From the cell containing the given text, extract its center point as (x, y) coordinate. 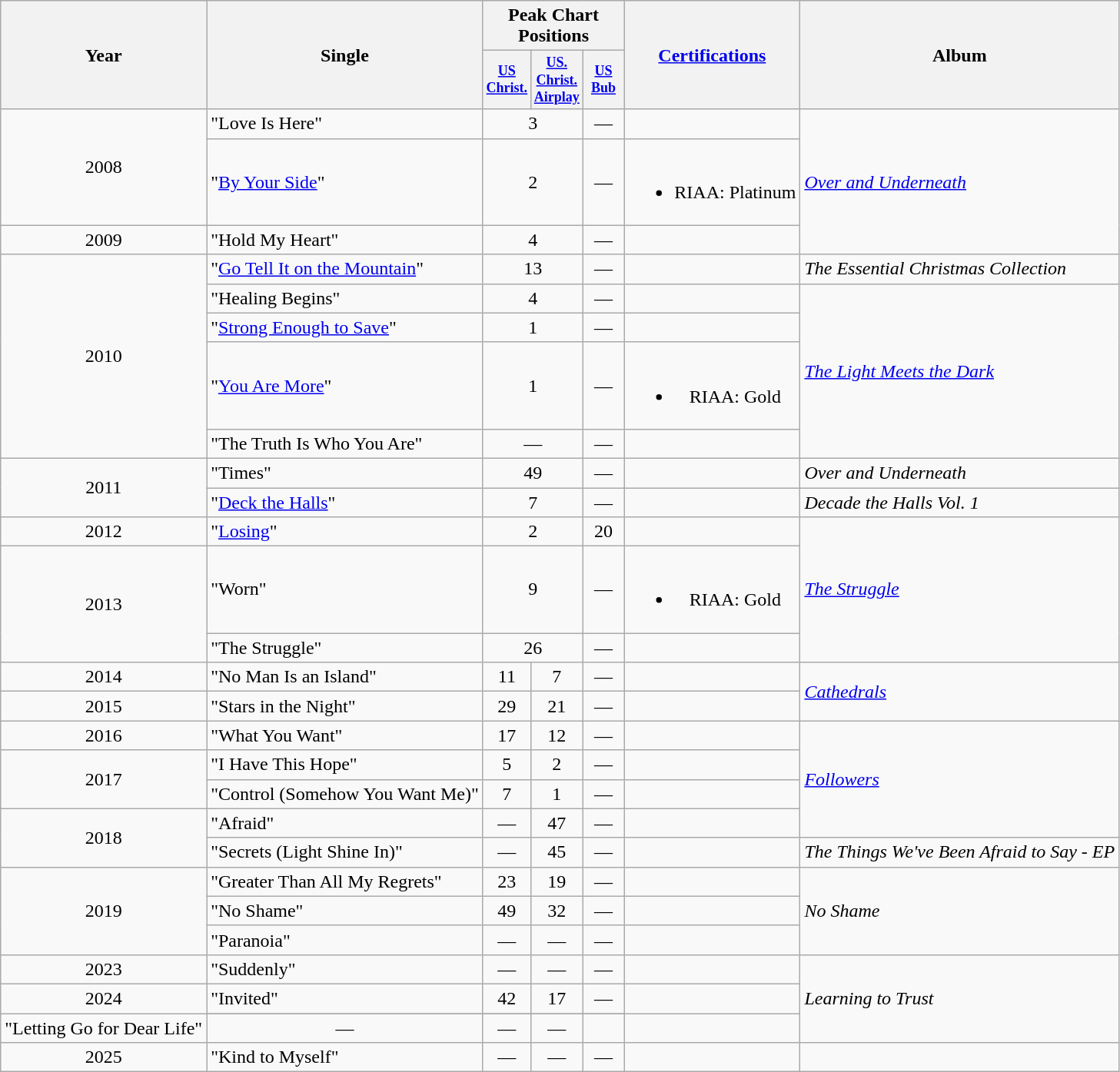
26 (533, 648)
42 (507, 998)
"Hold My Heart" (345, 240)
5 (507, 765)
2013 (104, 604)
"No Man Is an Island" (345, 677)
13 (533, 269)
2019 (104, 911)
The Essential Christmas Collection (959, 269)
"Love Is Here" (345, 124)
2008 (104, 168)
"Control (Somehow You Want Me)" (345, 794)
US Bub (603, 80)
The Light Meets the Dark (959, 370)
2017 (104, 779)
"By Your Side" (345, 181)
Peak Chart Positions (553, 26)
"Suddenly" (345, 969)
"Deck the Halls" (345, 503)
Certifications (712, 55)
RIAA: Platinum (712, 181)
"Invited" (345, 998)
20 (603, 532)
Learning to Trust (959, 998)
47 (557, 823)
19 (557, 881)
21 (557, 706)
2024 (104, 998)
Cathedrals (959, 692)
"Times" (345, 473)
"The Struggle" (345, 648)
"Losing" (345, 532)
"Stars in the Night" (345, 706)
"Secrets (Light Shine In)" (345, 852)
2014 (104, 677)
"I Have This Hope" (345, 765)
"You Are More" (345, 386)
"The Truth Is Who You Are" (345, 443)
"Afraid" (345, 823)
2011 (104, 487)
"Letting Go for Dear Life" (104, 1028)
2016 (104, 735)
The Struggle (959, 590)
23 (507, 881)
2023 (104, 969)
"Paranoia" (345, 940)
"What You Want" (345, 735)
"Kind to Myself" (345, 1057)
"Worn" (345, 590)
2009 (104, 240)
12 (557, 735)
2018 (104, 838)
29 (507, 706)
US. Christ. Airplay (557, 80)
2010 (104, 357)
USChrist. (507, 80)
"Greater Than All My Regrets" (345, 881)
Decade the Halls Vol. 1 (959, 503)
2015 (104, 706)
45 (557, 852)
2012 (104, 532)
2025 (104, 1057)
32 (557, 911)
The Things We've Been Afraid to Say - EP (959, 852)
"No Shame" (345, 911)
"Strong Enough to Save" (345, 327)
9 (533, 590)
"Go Tell It on the Mountain" (345, 269)
No Shame (959, 911)
Album (959, 55)
Single (345, 55)
Year (104, 55)
"Healing Begins" (345, 298)
3 (533, 124)
Followers (959, 779)
11 (507, 677)
